Determine the [x, y] coordinate at the center of the cell enclosing the given text.  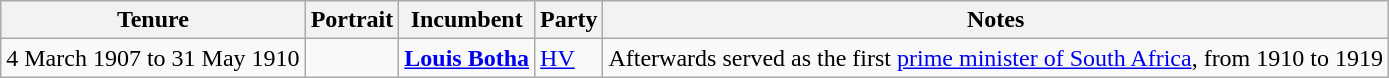
HV [569, 58]
Afterwards served as the first prime minister of South Africa, from 1910 to 1919 [996, 58]
Portrait [352, 20]
4 March 1907 to 31 May 1910 [153, 58]
Tenure [153, 20]
Incumbent [467, 20]
Party [569, 20]
Notes [996, 20]
Louis Botha [467, 58]
